Locate the cell with the specified text and output its [X, Y] center coordinate. 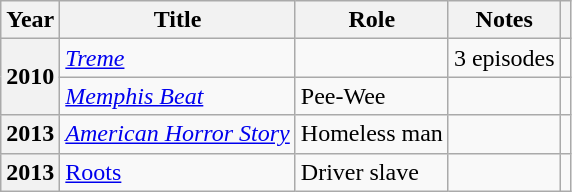
Notes [504, 20]
3 episodes [504, 58]
Driver slave [372, 172]
Pee-Wee [372, 96]
Treme [178, 58]
Memphis Beat [178, 96]
Role [372, 20]
Homeless man [372, 134]
Year [30, 20]
2010 [30, 77]
American Horror Story [178, 134]
Roots [178, 172]
Title [178, 20]
